Return [x, y] of the center of cell containing provided text 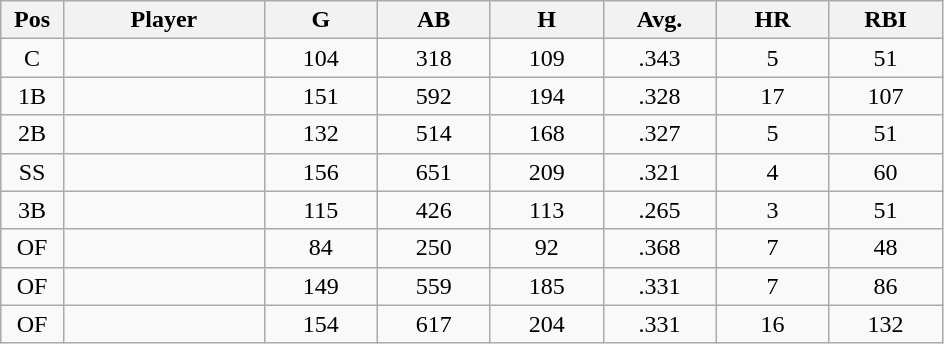
617 [434, 324]
204 [546, 324]
3B [32, 210]
154 [320, 324]
514 [434, 134]
17 [772, 96]
.343 [660, 58]
151 [320, 96]
C [32, 58]
115 [320, 210]
194 [546, 96]
60 [886, 172]
113 [546, 210]
84 [320, 248]
2B [32, 134]
86 [886, 286]
.265 [660, 210]
G [320, 20]
318 [434, 58]
3 [772, 210]
RBI [886, 20]
149 [320, 286]
107 [886, 96]
92 [546, 248]
559 [434, 286]
104 [320, 58]
SS [32, 172]
16 [772, 324]
AB [434, 20]
Pos [32, 20]
168 [546, 134]
.368 [660, 248]
48 [886, 248]
.327 [660, 134]
156 [320, 172]
209 [546, 172]
426 [434, 210]
109 [546, 58]
.321 [660, 172]
H [546, 20]
Avg. [660, 20]
651 [434, 172]
Player [164, 20]
.328 [660, 96]
1B [32, 96]
185 [546, 286]
HR [772, 20]
250 [434, 248]
4 [772, 172]
592 [434, 96]
